Determine the (X, Y) coordinate at the center of the cell enclosing the given text.  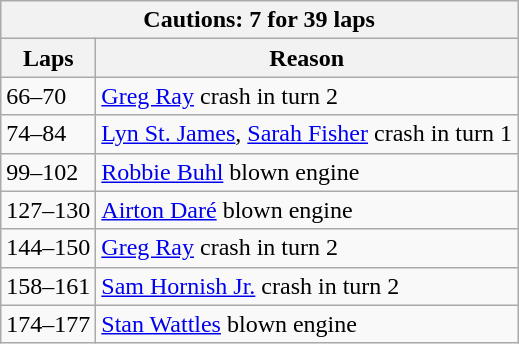
Laps (48, 58)
Robbie Buhl blown engine (307, 172)
158–161 (48, 286)
174–177 (48, 324)
127–130 (48, 210)
99–102 (48, 172)
Lyn St. James, Sarah Fisher crash in turn 1 (307, 134)
Stan Wattles blown engine (307, 324)
66–70 (48, 96)
Cautions: 7 for 39 laps (260, 20)
144–150 (48, 248)
Reason (307, 58)
Sam Hornish Jr. crash in turn 2 (307, 286)
74–84 (48, 134)
Airton Daré blown engine (307, 210)
